Detect which cell encompasses the target text, then output its [X, Y] center coordinate. 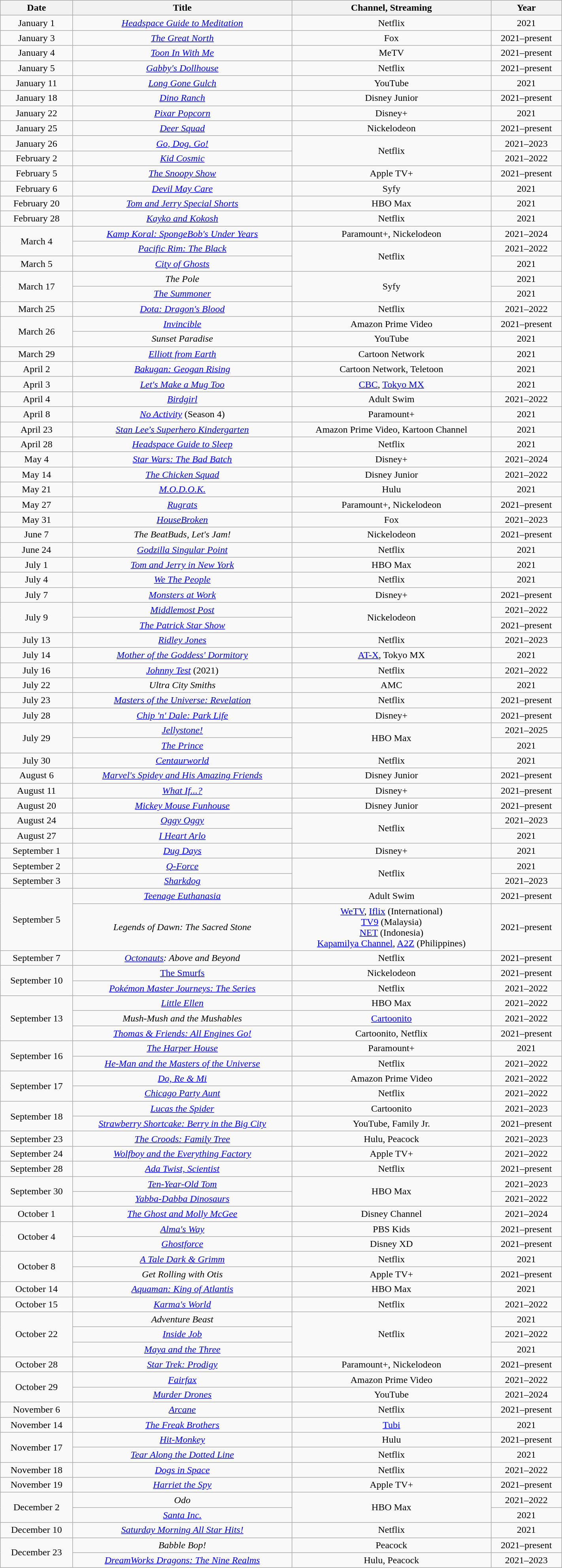
Middlemost Post [183, 610]
Long Gone Gulch [183, 83]
City of Ghosts [183, 264]
January 5 [36, 68]
Kid Cosmic [183, 158]
Thomas & Friends: All Engines Go! [183, 1033]
September 17 [36, 1086]
April 3 [36, 384]
What If...? [183, 791]
January 26 [36, 143]
AMC [392, 685]
Pixar Popcorn [183, 113]
September 30 [36, 1191]
November 18 [36, 1470]
Star Wars: The Bad Batch [183, 460]
Karma's World [183, 1304]
Toon In With Me [183, 53]
December 2 [36, 1507]
The Great North [183, 38]
Kayko and Kokosh [183, 219]
Disney XD [392, 1244]
September 3 [36, 881]
Cartoon Network [392, 354]
September 2 [36, 866]
Centaurworld [183, 760]
March 5 [36, 264]
No Activity (Season 4) [183, 414]
July 1 [36, 565]
Ada Twist, Scientist [183, 1169]
September 10 [36, 981]
October 15 [36, 1304]
May 4 [36, 460]
Devil May Care [183, 189]
September 5 [36, 919]
Strawberry Shortcake: Berry in the Big City [183, 1124]
Peacock [392, 1545]
January 1 [36, 23]
Deer Squad [183, 128]
Disney Channel [392, 1214]
March 29 [36, 354]
February 20 [36, 204]
Tear Along the Dotted Line [183, 1455]
The Summoner [183, 294]
Q-Force [183, 866]
November 6 [36, 1409]
December 10 [36, 1530]
October 14 [36, 1289]
The Freak Brothers [183, 1425]
Headspace Guide to Sleep [183, 444]
February 2 [36, 158]
October 8 [36, 1267]
Gabby's Dollhouse [183, 68]
Birdgirl [183, 399]
Arcane [183, 1409]
Babble Bop! [183, 1545]
Wolfboy and the Everything Factory [183, 1154]
Ultra City Smiths [183, 685]
September 16 [36, 1056]
May 27 [36, 505]
PBS Kids [392, 1229]
Elliott from Earth [183, 354]
The Patrick Star Show [183, 625]
July 9 [36, 617]
Tubi [392, 1425]
Stan Lee's Superhero Kindergarten [183, 429]
Marvel's Spidey and His Amazing Friends [183, 775]
Bakugan: Geogan Rising [183, 369]
The Prince [183, 745]
Lucas the Spider [183, 1108]
July 29 [36, 738]
Chicago Party Aunt [183, 1093]
Get Rolling with Otis [183, 1274]
Let's Make a Mug Too [183, 384]
Alma's Way [183, 1229]
YouTube, Family Jr. [392, 1124]
October 29 [36, 1387]
The Croods: Family Tree [183, 1139]
CBC, Tokyo MX [392, 384]
Tom and Jerry in New York [183, 565]
March 25 [36, 309]
January 3 [36, 38]
Tom and Jerry Special Shorts [183, 204]
Channel, Streaming [392, 8]
Little Ellen [183, 1003]
Chip 'n' Dale: Park Life [183, 715]
April 2 [36, 369]
June 24 [36, 550]
Dino Ranch [183, 98]
September 13 [36, 1018]
Amazon Prime Video, Kartoon Channel [392, 429]
January 22 [36, 113]
Monsters at Work [183, 595]
M.O.D.O.K. [183, 490]
Adventure Beast [183, 1319]
January 25 [36, 128]
Cartoon Network, Teletoon [392, 369]
Mother of the Goddess' Dormitory [183, 655]
Octonauts: Above and Beyond [183, 958]
September 18 [36, 1116]
Odo [183, 1500]
Sunset Paradise [183, 339]
October 28 [36, 1364]
2021–2025 [526, 730]
Pacific Rim: The Black [183, 249]
Headspace Guide to Meditation [183, 23]
August 6 [36, 775]
Yabba-Dabba Dinosaurs [183, 1199]
December 23 [36, 1553]
November 14 [36, 1425]
October 1 [36, 1214]
August 11 [36, 791]
August 20 [36, 806]
Pokémon Master Journeys: The Series [183, 988]
MeTV [392, 53]
January 11 [36, 83]
April 4 [36, 399]
Go, Dog. Go! [183, 143]
Cartoonito, Netflix [392, 1033]
Sharkdog [183, 881]
The Harper House [183, 1048]
July 30 [36, 760]
March 4 [36, 241]
April 23 [36, 429]
October 22 [36, 1334]
April 28 [36, 444]
November 17 [36, 1447]
Inside Job [183, 1334]
Fairfax [183, 1379]
Masters of the Universe: Revelation [183, 700]
June 7 [36, 535]
February 5 [36, 173]
May 21 [36, 490]
Saturday Morning All Star Hits! [183, 1530]
April 8 [36, 414]
Jellystone! [183, 730]
HouseBroken [183, 520]
September 7 [36, 958]
The Snoopy Show [183, 173]
Dug Days [183, 851]
The BeatBuds, Let's Jam! [183, 535]
Invincible [183, 324]
Maya and the Three [183, 1349]
The Chicken Squad [183, 475]
February 28 [36, 219]
September 28 [36, 1169]
Murder Drones [183, 1394]
March 26 [36, 331]
Legends of Dawn: The Sacred Stone [183, 927]
Dogs in Space [183, 1470]
October 4 [36, 1237]
Godzilla Singular Point [183, 550]
Oggy Oggy [183, 821]
February 6 [36, 189]
Harriet the Spy [183, 1485]
Dota: Dragon's Blood [183, 309]
Santa Inc. [183, 1515]
Kamp Koral: SpongeBob's Under Years [183, 234]
November 19 [36, 1485]
Aquaman: King of Atlantis [183, 1289]
August 24 [36, 821]
Johnny Test (2021) [183, 670]
July 14 [36, 655]
DreamWorks Dragons: The Nine Realms [183, 1560]
Rugrats [183, 505]
Teenage Euthanasia [183, 896]
Ten-Year-Old Tom [183, 1184]
March 17 [36, 286]
I Heart Arlo [183, 836]
Star Trek: Prodigy [183, 1364]
We The People [183, 580]
May 31 [36, 520]
A Tale Dark & Grimm [183, 1259]
July 28 [36, 715]
Ridley Jones [183, 640]
He-Man and the Masters of the Universe [183, 1063]
July 23 [36, 700]
Hit-Monkey [183, 1440]
Mush-Mush and the Mushables [183, 1018]
The Pole [183, 279]
July 13 [36, 640]
September 23 [36, 1139]
May 14 [36, 475]
The Ghost and Molly McGee [183, 1214]
Mickey Mouse Funhouse [183, 806]
Ghostforce [183, 1244]
Year [526, 8]
January 4 [36, 53]
Do, Re & Mi [183, 1078]
July 4 [36, 580]
Title [183, 8]
January 18 [36, 98]
September 1 [36, 851]
The Smurfs [183, 973]
Date [36, 8]
July 16 [36, 670]
September 24 [36, 1154]
AT-X, Tokyo MX [392, 655]
July 22 [36, 685]
July 7 [36, 595]
WeTV, Iflix (International)TV9 (Malaysia)NET (Indonesia)Kapamilya Channel, A2Z (Philippines) [392, 927]
August 27 [36, 836]
